For the text-containing cell, return its midpoint in (X, Y) coordinate format. 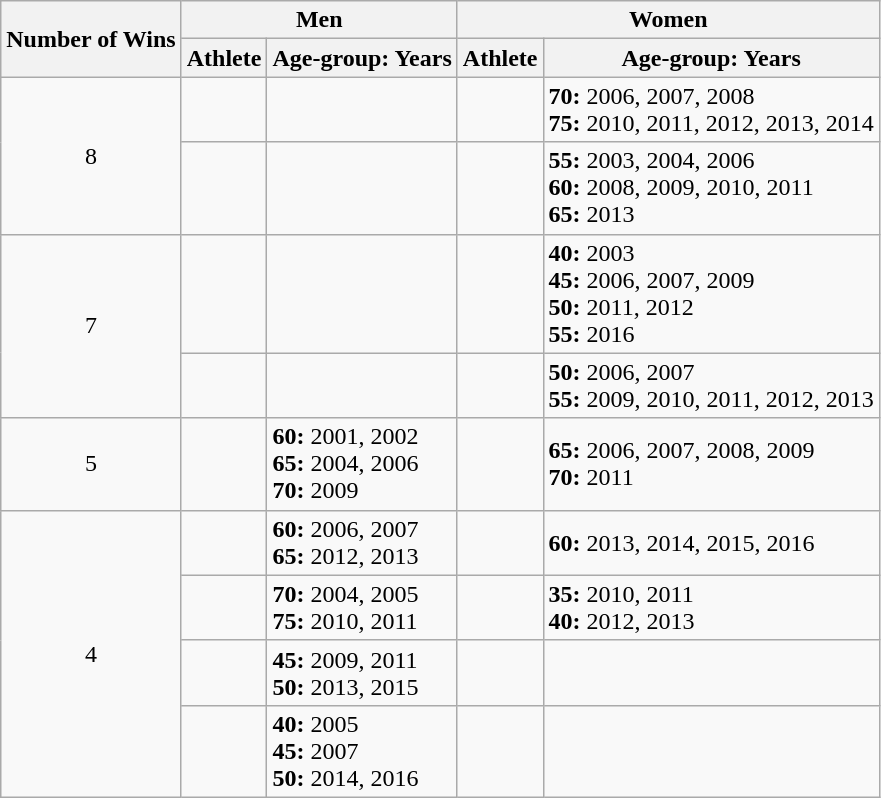
50: 2006, 2007 55: 2009, 2010, 2011, 2012, 2013 (711, 386)
70: 2004, 2005 75: 2010, 2011 (362, 608)
70: 2006, 2007, 2008 75: 2010, 2011, 2012, 2013, 2014 (711, 110)
Number of Wins (91, 39)
35: 2010, 2011 40: 2012, 2013 (711, 608)
40: 2003 45: 2006, 2007, 2009 50: 2011, 2012 55: 2016 (711, 294)
Women (668, 20)
Men (319, 20)
40: 2005 45: 2007 50: 2014, 2016 (362, 751)
55: 2003, 2004, 2006 60: 2008, 2009, 2010, 2011 65: 2013 (711, 188)
65: 2006, 2007, 2008, 2009 70: 2011 (711, 464)
8 (91, 156)
4 (91, 654)
5 (91, 464)
60: 2013, 2014, 2015, 2016 (711, 542)
45: 2009, 2011 50: 2013, 2015 (362, 672)
7 (91, 326)
60: 2006, 2007 65: 2012, 2013 (362, 542)
60: 2001, 2002 65: 2004, 2006 70: 2009 (362, 464)
